Capture the cell that displays the provided text and extract its (x, y) central coordinate. 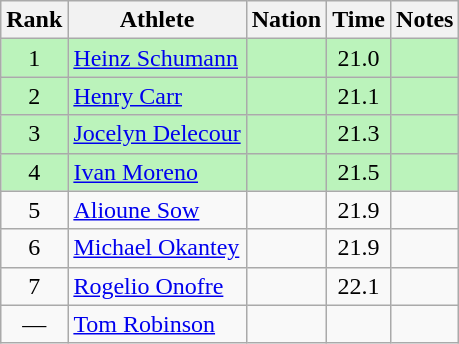
Alioune Sow (157, 210)
4 (34, 172)
Athlete (157, 20)
3 (34, 134)
6 (34, 248)
21.5 (359, 172)
Ivan Moreno (157, 172)
Heinz Schumann (157, 58)
Henry Carr (157, 96)
5 (34, 210)
Jocelyn Delecour (157, 134)
Notes (425, 20)
1 (34, 58)
Nation (286, 20)
21.0 (359, 58)
21.3 (359, 134)
Rank (34, 20)
22.1 (359, 286)
7 (34, 286)
21.1 (359, 96)
Tom Robinson (157, 324)
2 (34, 96)
— (34, 324)
Michael Okantey (157, 248)
Rogelio Onofre (157, 286)
Time (359, 20)
